For the text-containing cell, return its midpoint in (x, y) coordinate format. 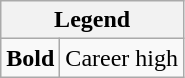
Bold (30, 58)
Career high (122, 58)
Legend (92, 20)
